Capture the cell that displays the provided text and extract its [X, Y] central coordinate. 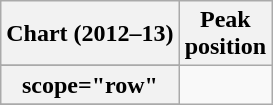
scope="row" [90, 85]
Peakposition [225, 34]
Chart (2012–13) [90, 34]
